Extract the [x, y] coordinate from the center of the cell holding the provided text.  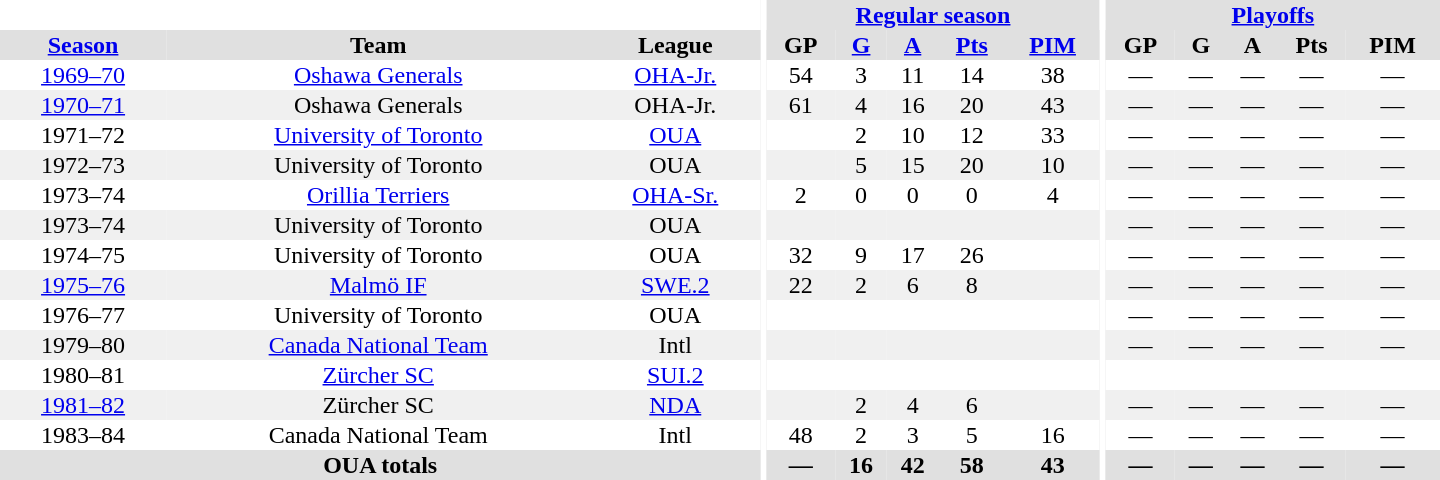
1983–84 [83, 435]
8 [972, 285]
1975–76 [83, 285]
1976–77 [83, 315]
17 [913, 255]
Playoffs [1273, 15]
12 [972, 135]
League [675, 45]
58 [972, 465]
15 [913, 165]
Regular season [933, 15]
26 [972, 255]
OHA-Sr. [675, 195]
14 [972, 75]
1971–72 [83, 135]
Season [83, 45]
1972–73 [83, 165]
1970–71 [83, 105]
1979–80 [83, 345]
33 [1052, 135]
9 [861, 255]
38 [1052, 75]
1969–70 [83, 75]
42 [913, 465]
22 [800, 285]
61 [800, 105]
SUI.2 [675, 375]
Malmö IF [378, 285]
Orillia Terriers [378, 195]
OUA totals [380, 465]
1981–82 [83, 405]
SWE.2 [675, 285]
11 [913, 75]
Team [378, 45]
54 [800, 75]
1974–75 [83, 255]
1980–81 [83, 375]
NDA [675, 405]
48 [800, 435]
32 [800, 255]
